Return [X, Y] of the center of cell containing provided text 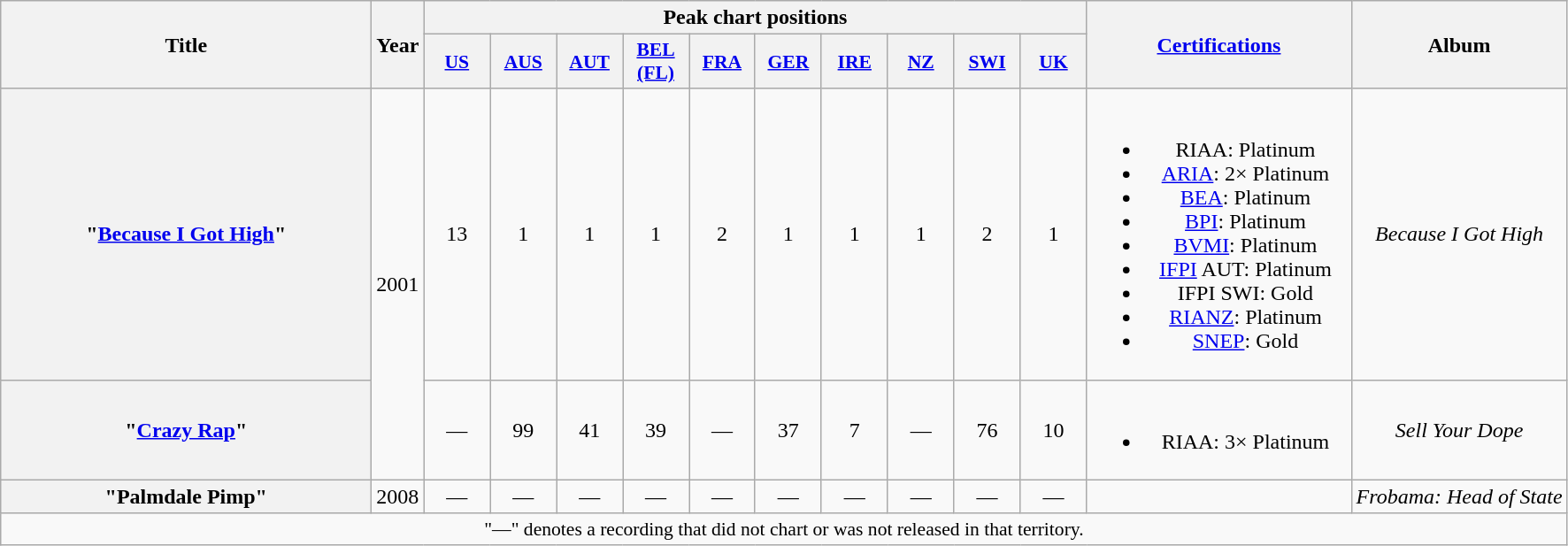
7 [855, 430]
2001 [398, 284]
US [457, 62]
Year [398, 44]
GER [788, 62]
Album [1459, 44]
Frobama: Head of State [1459, 496]
BEL(FL) [657, 62]
UK [1053, 62]
FRA [722, 62]
NZ [920, 62]
"—" denotes a recording that did not chart or was not released in that territory. [784, 529]
Peak chart positions [756, 18]
13 [457, 234]
Because I Got High [1459, 234]
Title [186, 44]
41 [589, 430]
"Palmdale Pimp" [186, 496]
"Because I Got High" [186, 234]
IRE [855, 62]
AUS [524, 62]
RIAA: 3× Platinum [1219, 430]
2008 [398, 496]
39 [657, 430]
Certifications [1219, 44]
"Crazy Rap" [186, 430]
RIAA: PlatinumARIA: 2× PlatinumBEA: PlatinumBPI: PlatinumBVMI: PlatinumIFPI AUT: PlatinumIFPI SWI: GoldRIANZ: PlatinumSNEP: Gold [1219, 234]
Sell Your Dope [1459, 430]
99 [524, 430]
76 [988, 430]
SWI [988, 62]
AUT [589, 62]
10 [1053, 430]
37 [788, 430]
